From the cell containing the given text, extract its center point as (X, Y) coordinate. 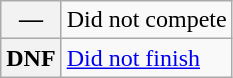
— (31, 20)
DNF (31, 58)
Did not finish (146, 58)
Did not compete (146, 20)
